Determine the (x, y) coordinate at the center of the cell enclosing the given text.  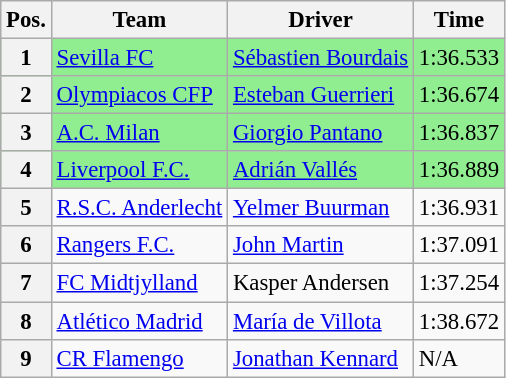
Atlético Madrid (139, 321)
Sevilla FC (139, 58)
Driver (321, 20)
Giorgio Pantano (321, 133)
1:36.674 (458, 95)
Pos. (26, 20)
1:36.837 (458, 133)
FC Midtjylland (139, 283)
Time (458, 20)
1:38.672 (458, 321)
9 (26, 358)
CR Flamengo (139, 358)
1:37.091 (458, 245)
Olympiacos CFP (139, 95)
N/A (458, 358)
7 (26, 283)
Adrián Vallés (321, 170)
6 (26, 245)
Rangers F.C. (139, 245)
1:36.889 (458, 170)
5 (26, 208)
8 (26, 321)
A.C. Milan (139, 133)
Kasper Andersen (321, 283)
3 (26, 133)
Liverpool F.C. (139, 170)
Jonathan Kennard (321, 358)
R.S.C. Anderlecht (139, 208)
María de Villota (321, 321)
1:37.254 (458, 283)
Esteban Guerrieri (321, 95)
1:36.931 (458, 208)
Sébastien Bourdais (321, 58)
1:36.533 (458, 58)
2 (26, 95)
4 (26, 170)
Team (139, 20)
John Martin (321, 245)
1 (26, 58)
Yelmer Buurman (321, 208)
